Scan for the cell matching the given text and deliver its (X, Y) coordinate at center. 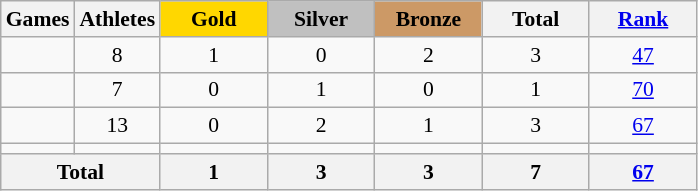
Athletes (117, 19)
Silver (320, 19)
Bronze (428, 19)
70 (642, 90)
47 (642, 55)
13 (117, 126)
Rank (642, 19)
Games (38, 19)
8 (117, 55)
Gold (214, 19)
